Capture the cell that displays the provided text and extract its [X, Y] central coordinate. 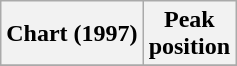
Peakposition [189, 34]
Chart (1997) [72, 34]
